For the text-containing cell, return its midpoint in (x, y) coordinate format. 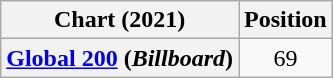
Chart (2021) (120, 20)
69 (285, 58)
Position (285, 20)
Global 200 (Billboard) (120, 58)
